Find where the given text appears and provide that cell's center as (X, Y) coordinate. 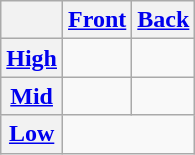
Front (98, 20)
Back (164, 20)
Low (32, 134)
Mid (32, 96)
High (32, 58)
